Capture the cell that displays the provided text and extract its (X, Y) central coordinate. 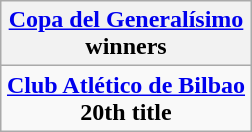
Club Atlético de Bilbao20th title (126, 98)
Copa del Generalísimowinners (126, 34)
